Provide the (x, y) coordinate of the cell's center where the given text is located.  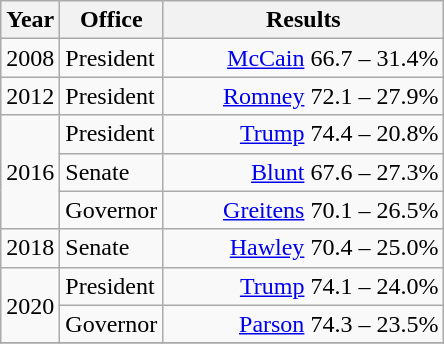
Results (304, 20)
McCain 66.7 – 31.4% (304, 58)
Greitens 70.1 – 26.5% (304, 210)
Blunt 67.6 – 27.3% (304, 172)
Trump 74.1 – 24.0% (304, 286)
2012 (30, 96)
Hawley 70.4 – 25.0% (304, 248)
Parson 74.3 – 23.5% (304, 324)
Year (30, 20)
2016 (30, 172)
Office (112, 20)
Romney 72.1 – 27.9% (304, 96)
Trump 74.4 – 20.8% (304, 134)
2008 (30, 58)
2020 (30, 305)
2018 (30, 248)
